Detect which cell encompasses the target text, then output its (x, y) center coordinate. 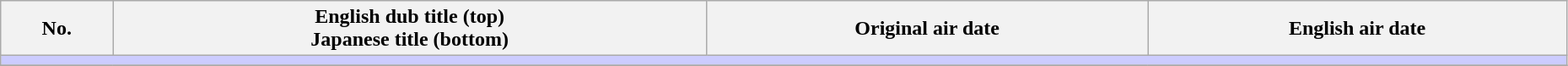
No. (57, 29)
English air date (1358, 29)
English dub title (top)Japanese title (bottom) (410, 29)
Original air date (928, 29)
